Provide the (x, y) coordinate of the cell's center where the given text is located.  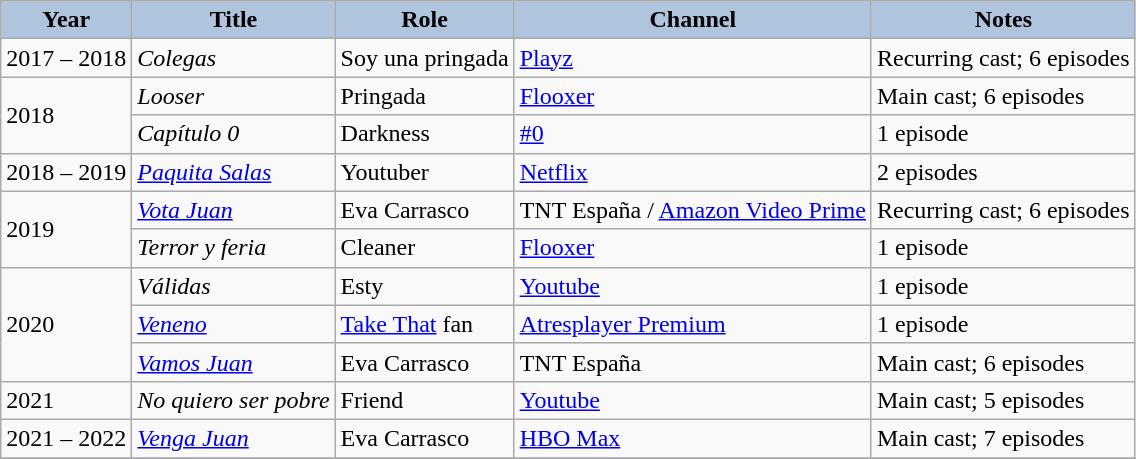
Colegas (234, 58)
Youtuber (424, 172)
HBO Max (692, 438)
TNT España / Amazon Video Prime (692, 210)
#0 (692, 134)
Soy una pringada (424, 58)
Darkness (424, 134)
TNT España (692, 362)
Terror y feria (234, 248)
Main cast; 7 episodes (1003, 438)
Esty (424, 286)
2021 – 2022 (66, 438)
Venga Juan (234, 438)
Looser (234, 96)
Friend (424, 400)
2 episodes (1003, 172)
Channel (692, 20)
Cleaner (424, 248)
Main cast; 5 episodes (1003, 400)
Take That fan (424, 324)
Year (66, 20)
2018 (66, 115)
No quiero ser pobre (234, 400)
2017 – 2018 (66, 58)
Pringada (424, 96)
Playz (692, 58)
2020 (66, 324)
Válidas (234, 286)
Vota Juan (234, 210)
Notes (1003, 20)
Capítulo 0 (234, 134)
Title (234, 20)
2019 (66, 229)
2021 (66, 400)
Paquita Salas (234, 172)
2018 – 2019 (66, 172)
Vamos Juan (234, 362)
Role (424, 20)
Netflix (692, 172)
Veneno (234, 324)
Atresplayer Premium (692, 324)
